Scan for the cell matching the given text and deliver its [X, Y] coordinate at center. 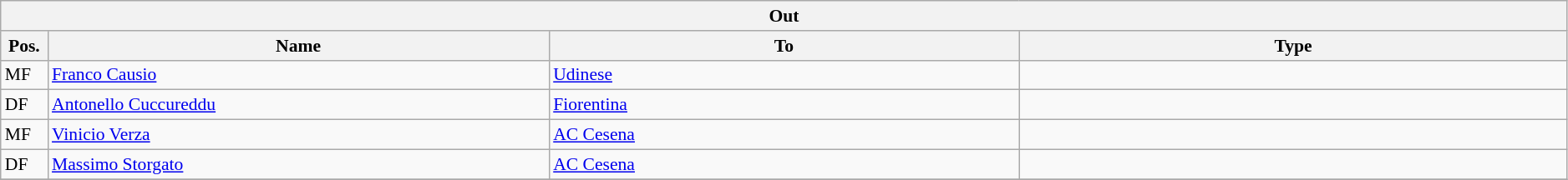
Antonello Cuccureddu [298, 105]
Fiorentina [784, 105]
Franco Causio [298, 75]
Name [298, 46]
Type [1293, 46]
Udinese [784, 75]
Vinicio Verza [298, 135]
Massimo Storgato [298, 164]
To [784, 46]
Pos. [24, 46]
Out [784, 16]
